Scan for the cell matching the given text and deliver its (x, y) coordinate at center. 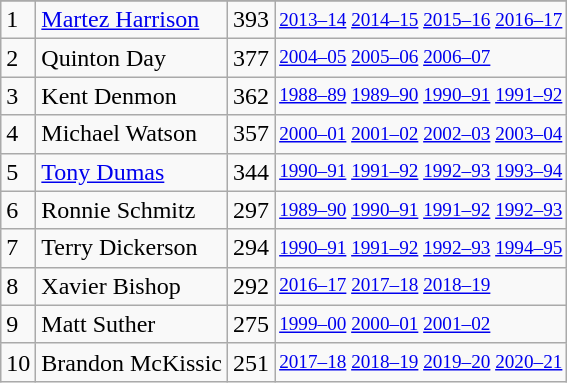
4 (18, 134)
Xavier Bishop (132, 286)
2016–17 2017–18 2018–19 (421, 286)
Matt Suther (132, 324)
2013–14 2014–15 2015–16 2016–17 (421, 20)
1989–90 1990–91 1991–92 1992–93 (421, 210)
1 (18, 20)
2017–18 2018–19 2019–20 2020–21 (421, 362)
1990–91 1991–92 1992–93 1993–94 (421, 172)
9 (18, 324)
Kent Denmon (132, 96)
6 (18, 210)
292 (252, 286)
Quinton Day (132, 58)
Martez Harrison (132, 20)
2004–05 2005–06 2006–07 (421, 58)
1999–00 2000–01 2001–02 (421, 324)
294 (252, 248)
297 (252, 210)
344 (252, 172)
5 (18, 172)
3 (18, 96)
393 (252, 20)
Tony Dumas (132, 172)
362 (252, 96)
2 (18, 58)
1988–89 1989–90 1990–91 1991–92 (421, 96)
2000–01 2001–02 2002–03 2003–04 (421, 134)
Brandon McKissic (132, 362)
Michael Watson (132, 134)
8 (18, 286)
1990–91 1991–92 1992–93 1994–95 (421, 248)
357 (252, 134)
7 (18, 248)
Ronnie Schmitz (132, 210)
275 (252, 324)
10 (18, 362)
251 (252, 362)
Terry Dickerson (132, 248)
377 (252, 58)
